Scan for the cell matching the given text and deliver its (x, y) coordinate at center. 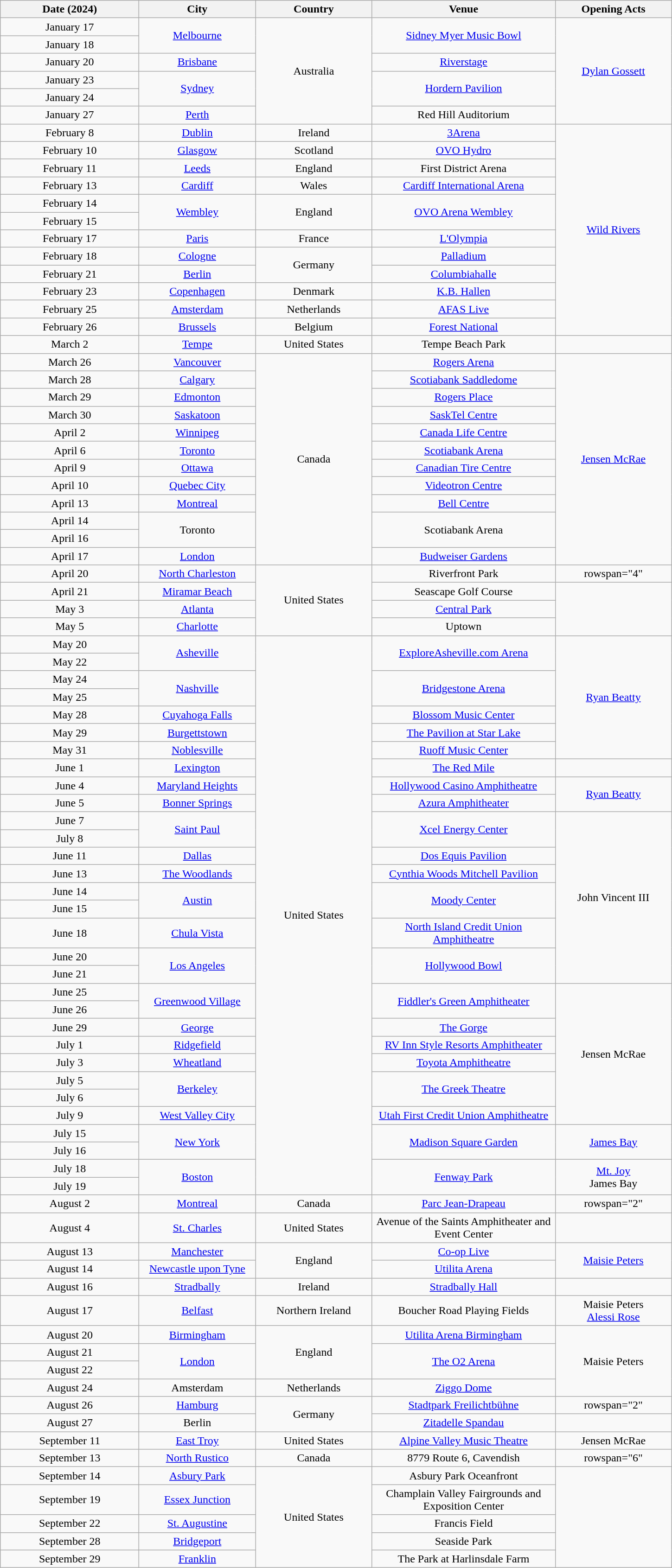
Saskatoon (198, 415)
Riverfront Park (464, 574)
August 13 (70, 1251)
February 23 (70, 292)
Cologne (198, 256)
Perth (198, 115)
January 17 (70, 27)
Cynthia Woods Mitchell Pavilion (464, 874)
Alpine Valley Music Theatre (464, 1441)
Saint Paul (198, 830)
OVO Hydro (464, 150)
Brussels (198, 327)
Asbury Park Oceanfront (464, 1476)
West Valley City (198, 1116)
Stradbally Hall (464, 1287)
AFAS Live (464, 309)
May 5 (70, 627)
June 20 (70, 957)
May 20 (70, 644)
rowspan="6" (613, 1458)
Country (314, 9)
Ruoff Music Center (464, 750)
Azura Amphitheater (464, 803)
Xcel Energy Center (464, 830)
Hordern Pavilion (464, 89)
Dublin (198, 133)
Denmark (314, 292)
Hollywood Bowl (464, 965)
July 8 (70, 838)
April 20 (70, 574)
Austin (198, 900)
April 6 (70, 450)
July 9 (70, 1116)
Maryland Heights (198, 786)
February 26 (70, 327)
Ottawa (198, 468)
John Vincent III (613, 898)
Tempe (198, 344)
Copenhagen (198, 292)
East Troy (198, 1441)
Hamburg (198, 1405)
Wales (314, 185)
The Red Mile (464, 768)
August 4 (70, 1227)
January 18 (70, 44)
Videotron Centre (464, 485)
Charlotte (198, 627)
North Charleston (198, 574)
Birmingham (198, 1334)
Belfast (198, 1311)
Asheville (198, 653)
Stradbally (198, 1287)
Bonner Springs (198, 803)
May 24 (70, 679)
April 17 (70, 556)
May 3 (70, 609)
April 10 (70, 485)
January 27 (70, 115)
New York (198, 1142)
Riverstage (464, 62)
June 14 (70, 891)
June 25 (70, 992)
February 8 (70, 133)
RV Inn Style Resorts Amphitheater (464, 1045)
Rogers Arena (464, 362)
July 5 (70, 1080)
August 22 (70, 1370)
St. Augustine (198, 1524)
Date (2024) (70, 9)
June 21 (70, 974)
August 2 (70, 1204)
March 2 (70, 344)
K.B. Hallen (464, 292)
June 5 (70, 803)
May 22 (70, 662)
September 19 (70, 1500)
Los Angeles (198, 965)
Dylan Gossett (613, 71)
June 11 (70, 856)
Brisbane (198, 62)
September 13 (70, 1458)
March 30 (70, 415)
July 18 (70, 1168)
January 20 (70, 62)
February 14 (70, 203)
Atlanta (198, 609)
May 25 (70, 697)
June 18 (70, 933)
Manchester (198, 1251)
April 21 (70, 591)
Parc Jean-Drapeau (464, 1204)
Berkeley (198, 1089)
Noblesville (198, 750)
Toyota Amphitheatre (464, 1062)
February 11 (70, 168)
Ziggo Dome (464, 1387)
June 1 (70, 768)
February 13 (70, 185)
Uptown (464, 627)
Avenue of the Saints Amphitheater and Event Center (464, 1227)
February 18 (70, 256)
May 28 (70, 715)
April 13 (70, 503)
The Greek Theatre (464, 1089)
September 28 (70, 1541)
June 7 (70, 821)
August 17 (70, 1311)
June 26 (70, 1009)
Blossom Music Center (464, 715)
Asbury Park (198, 1476)
June 29 (70, 1027)
May 29 (70, 732)
July 16 (70, 1151)
Sidney Myer Music Bowl (464, 36)
Belgium (314, 327)
Wheatland (198, 1062)
July 6 (70, 1098)
Forest National (464, 327)
Red Hill Auditorium (464, 115)
August 26 (70, 1405)
Champlain Valley Fairgrounds and Exposition Center (464, 1500)
Boston (198, 1177)
Greenwood Village (198, 1001)
July 1 (70, 1045)
Dos Equis Pavilion (464, 856)
Boucher Road Playing Fields (464, 1311)
Cardiff International Arena (464, 185)
Australia (314, 71)
Seascape Golf Course (464, 591)
July 19 (70, 1186)
Sydney (198, 89)
January 24 (70, 97)
Utilita Arena Birmingham (464, 1334)
September 29 (70, 1559)
Fenway Park (464, 1177)
Zitadelle Spandau (464, 1423)
Calgary (198, 380)
Nashville (198, 688)
March 28 (70, 380)
April 9 (70, 468)
OVO Arena Wembley (464, 212)
July 3 (70, 1062)
February 17 (70, 239)
The Woodlands (198, 874)
September 11 (70, 1441)
St. Charles (198, 1227)
April 14 (70, 521)
Madison Square Garden (464, 1142)
Glasgow (198, 150)
August 24 (70, 1387)
8779 Route 6, Cavendish (464, 1458)
Maisie PetersAlessi Rose (613, 1311)
Melbourne (198, 36)
Bridgeport (198, 1541)
Utah First Credit Union Amphitheatre (464, 1116)
Stadtpark Freilichtbühne (464, 1405)
Seaside Park (464, 1541)
France (314, 239)
Paris (198, 239)
James Bay (613, 1142)
Wild Rivers (613, 230)
September 22 (70, 1524)
Franklin (198, 1559)
August 20 (70, 1334)
August 21 (70, 1352)
Co-op Live (464, 1251)
Hollywood Casino Amphitheatre (464, 786)
Bridgestone Arena (464, 688)
City (198, 9)
Leeds (198, 168)
Francis Field (464, 1524)
SaskTel Centre (464, 415)
Cardiff (198, 185)
Newcastle upon Tyne (198, 1269)
Vancouver (198, 362)
Lexington (198, 768)
Moody Center (464, 900)
Scotland (314, 150)
Essex Junction (198, 1500)
3Arena (464, 133)
March 26 (70, 362)
rowspan="4" (613, 574)
August 14 (70, 1269)
Palladium (464, 256)
Venue (464, 9)
Canadian Tire Centre (464, 468)
Central Park (464, 609)
June 4 (70, 786)
August 27 (70, 1423)
Opening Acts (613, 9)
Mt. JoyJames Bay (613, 1177)
Fiddler's Green Amphitheater (464, 1001)
September 14 (70, 1476)
Tempe Beach Park (464, 344)
Dallas (198, 856)
Scotiabank Saddledome (464, 380)
July 15 (70, 1133)
February 10 (70, 150)
Burgettstown (198, 732)
March 29 (70, 397)
Winnipeg (198, 432)
April 2 (70, 432)
June 15 (70, 909)
Chula Vista (198, 933)
The O2 Arena (464, 1361)
Wembley (198, 212)
Edmonton (198, 397)
August 16 (70, 1287)
Quebec City (198, 485)
North Island Credit Union Amphitheatre (464, 933)
May 31 (70, 750)
February 15 (70, 221)
April 16 (70, 539)
Utilita Arena (464, 1269)
June 13 (70, 874)
North Rustico (198, 1458)
Miramar Beach (198, 591)
George (198, 1027)
The Park at Harlinsdale Farm (464, 1559)
ExploreAsheville.com Arena (464, 653)
Columbiahalle (464, 274)
Bell Centre (464, 503)
L'Olympia (464, 239)
Northern Ireland (314, 1311)
Canada Life Centre (464, 432)
Budweiser Gardens (464, 556)
February 21 (70, 274)
January 23 (70, 80)
Ridgefield (198, 1045)
First District Arena (464, 168)
Rogers Place (464, 397)
February 25 (70, 309)
Cuyahoga Falls (198, 715)
The Pavilion at Star Lake (464, 732)
The Gorge (464, 1027)
